Provide the (x, y) coordinate of the cell's center where the given text is located.  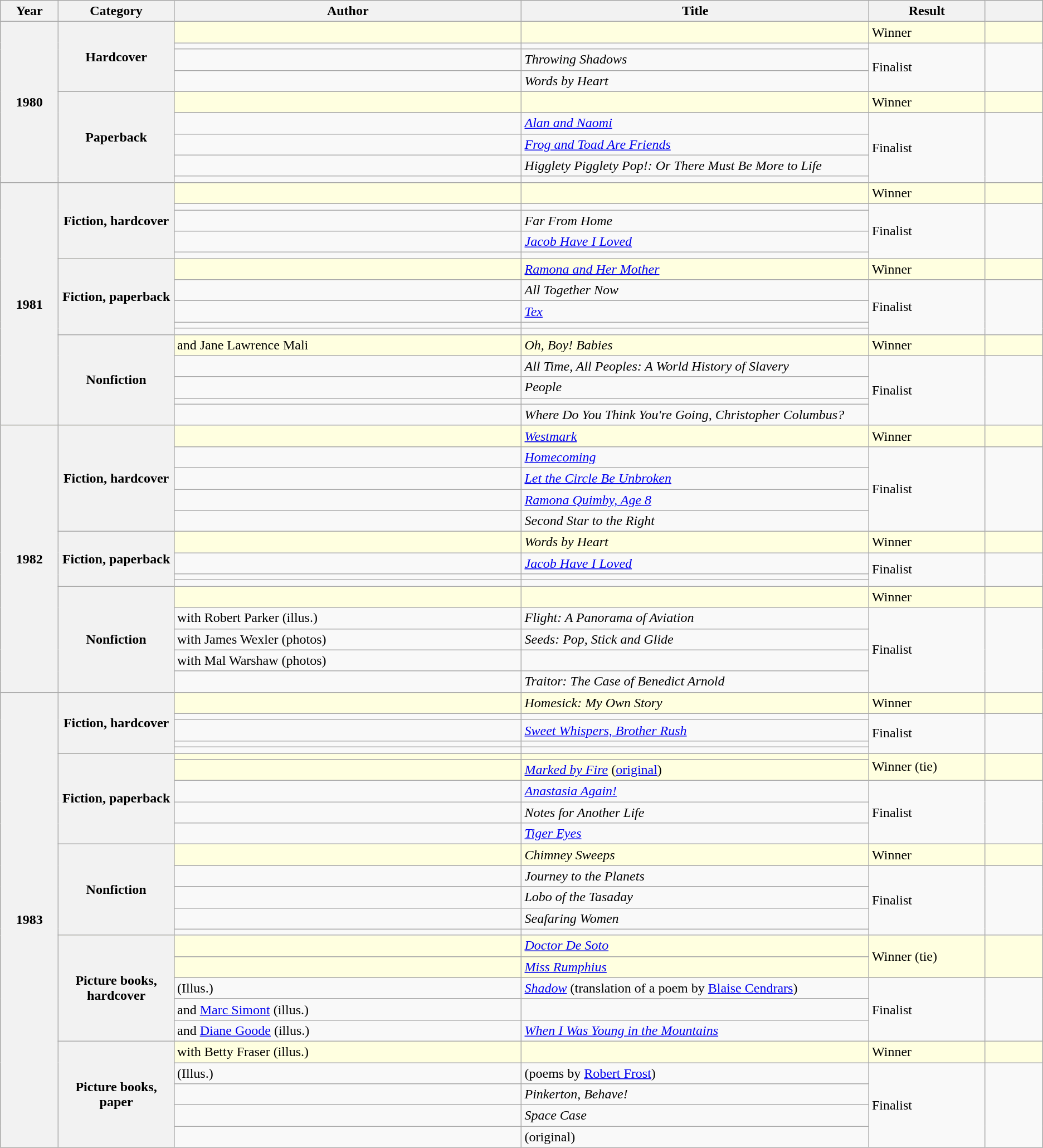
and Jane Lawrence Mali (348, 345)
Picture books, paper (116, 1094)
1983 (30, 920)
1981 (30, 304)
Traitor: The Case of Benedict Arnold (695, 682)
Let the Circle Be Unbroken (695, 478)
Where Do You Think You're Going, Christopher Columbus? (695, 415)
Flight: A Panorama of Aviation (695, 618)
All Time, All Peoples: A World History of Slavery (695, 366)
Ramona Quimby, Age 8 (695, 500)
Homecoming (695, 457)
with Betty Fraser (illus.) (348, 1052)
Chimney Sweeps (695, 855)
Seeds: Pop, Stick and Glide (695, 639)
with Robert Parker (illus.) (348, 618)
All Together Now (695, 290)
Seafaring Women (695, 918)
and Diane Goode (illus.) (348, 1030)
Alan and Naomi (695, 123)
Paperback (116, 137)
Oh, Boy! Babies (695, 345)
Notes for Another Life (695, 813)
Second Star to the Right (695, 521)
Year (30, 11)
Tex (695, 312)
Category (116, 11)
1982 (30, 558)
Throwing Shadows (695, 60)
Higglety Pigglety Pop!: Or There Must Be More to Life (695, 166)
Tiger Eyes (695, 834)
Ramona and Her Mother (695, 269)
Westmark (695, 436)
Picture books, hardcover (116, 988)
Journey to the Planets (695, 876)
When I Was Young in the Mountains (695, 1030)
Space Case (695, 1116)
Marked by Fire (original) (695, 770)
Hardcover (116, 57)
Doctor De Soto (695, 946)
People (695, 387)
with Mal Warshaw (photos) (348, 660)
Pinkerton, Behave! (695, 1095)
and Marc Simont (illus.) (348, 1009)
with James Wexler (photos) (348, 639)
(original) (695, 1137)
Sweet Whispers, Brother Rush (695, 730)
1980 (30, 103)
Homesick: My Own Story (695, 703)
Title (695, 11)
Result (927, 11)
Miss Rumphius (695, 967)
Shadow (translation of a poem by Blaise Cendrars) (695, 988)
Frog and Toad Are Friends (695, 144)
Lobo of the Tasaday (695, 897)
Anastasia Again! (695, 791)
Far From Home (695, 220)
(poems by Robert Frost) (695, 1073)
Author (348, 11)
